From the cell containing the given text, extract its center point as (X, Y) coordinate. 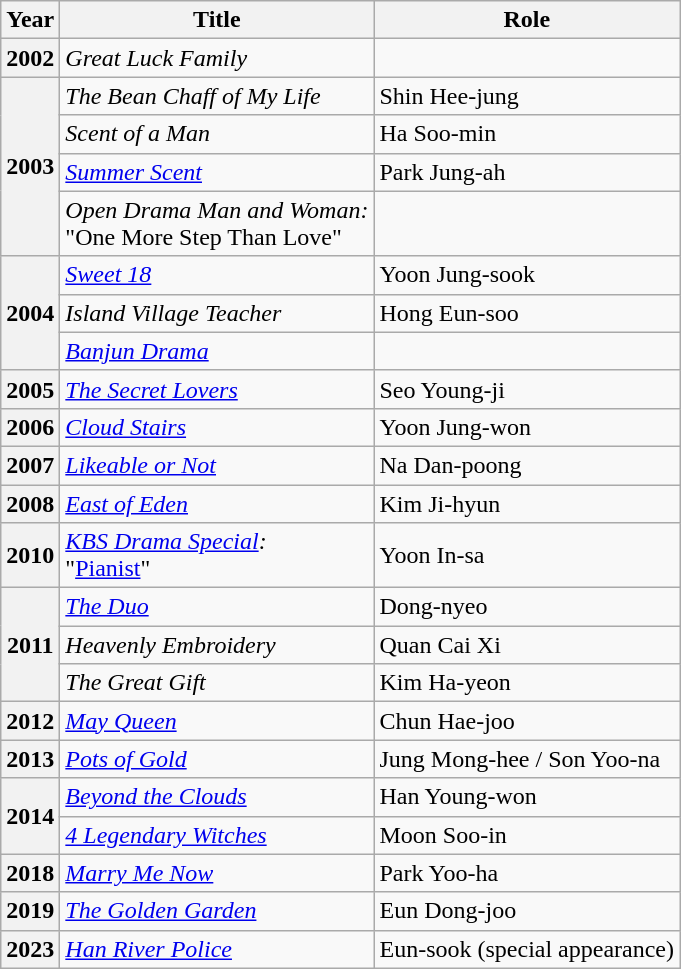
2008 (30, 503)
Seo Young-ji (527, 389)
Dong-nyeo (527, 607)
2007 (30, 465)
Summer Scent (217, 172)
East of Eden (217, 503)
Banjun Drama (217, 351)
Yoon Jung-won (527, 427)
2005 (30, 389)
May Queen (217, 721)
2002 (30, 58)
Role (527, 20)
Hong Eun-soo (527, 313)
Title (217, 20)
Beyond the Clouds (217, 797)
2004 (30, 313)
Eun Dong-joo (527, 911)
2019 (30, 911)
The Duo (217, 607)
Great Luck Family (217, 58)
Na Dan-poong (527, 465)
Island Village Teacher (217, 313)
Yoon In-sa (527, 556)
4 Legendary Witches (217, 835)
Year (30, 20)
The Great Gift (217, 683)
Park Yoo-ha (527, 873)
2011 (30, 645)
2012 (30, 721)
Sweet 18 (217, 275)
Shin Hee-jung (527, 96)
Ha Soo-min (527, 134)
Moon Soo-in (527, 835)
Kim Ji-hyun (527, 503)
2010 (30, 556)
Eun-sook (special appearance) (527, 949)
2014 (30, 816)
Quan Cai Xi (527, 645)
2006 (30, 427)
Pots of Gold (217, 759)
The Golden Garden (217, 911)
2023 (30, 949)
Marry Me Now (217, 873)
Han Young-won (527, 797)
Scent of a Man (217, 134)
Jung Mong-hee / Son Yoo-na (527, 759)
2018 (30, 873)
Kim Ha-yeon (527, 683)
Cloud Stairs (217, 427)
Chun Hae-joo (527, 721)
2013 (30, 759)
KBS Drama Special:"Pianist" (217, 556)
Yoon Jung-sook (527, 275)
2003 (30, 166)
Park Jung-ah (527, 172)
Heavenly Embroidery (217, 645)
Han River Police (217, 949)
The Secret Lovers (217, 389)
The Bean Chaff of My Life (217, 96)
Likeable or Not (217, 465)
Open Drama Man and Woman:"One More Step Than Love" (217, 224)
